Find where the given text appears and provide that cell's center as (x, y) coordinate. 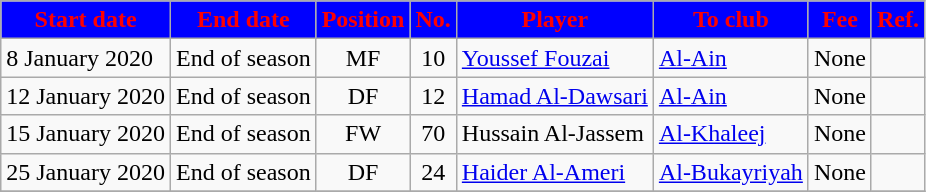
No. (433, 20)
Hamad Al-Dawsari (554, 96)
12 January 2020 (86, 96)
Player (554, 20)
70 (433, 134)
MF (363, 58)
25 January 2020 (86, 172)
To club (730, 20)
Start date (86, 20)
12 (433, 96)
FW (363, 134)
24 (433, 172)
End date (243, 20)
Al-Bukayriyah (730, 172)
Al-Khaleej (730, 134)
8 January 2020 (86, 58)
15 January 2020 (86, 134)
Position (363, 20)
Haider Al-Ameri (554, 172)
Hussain Al-Jassem (554, 134)
Fee (840, 20)
Youssef Fouzai (554, 58)
10 (433, 58)
Ref. (898, 20)
